Scan for the cell matching the given text and deliver its (X, Y) coordinate at center. 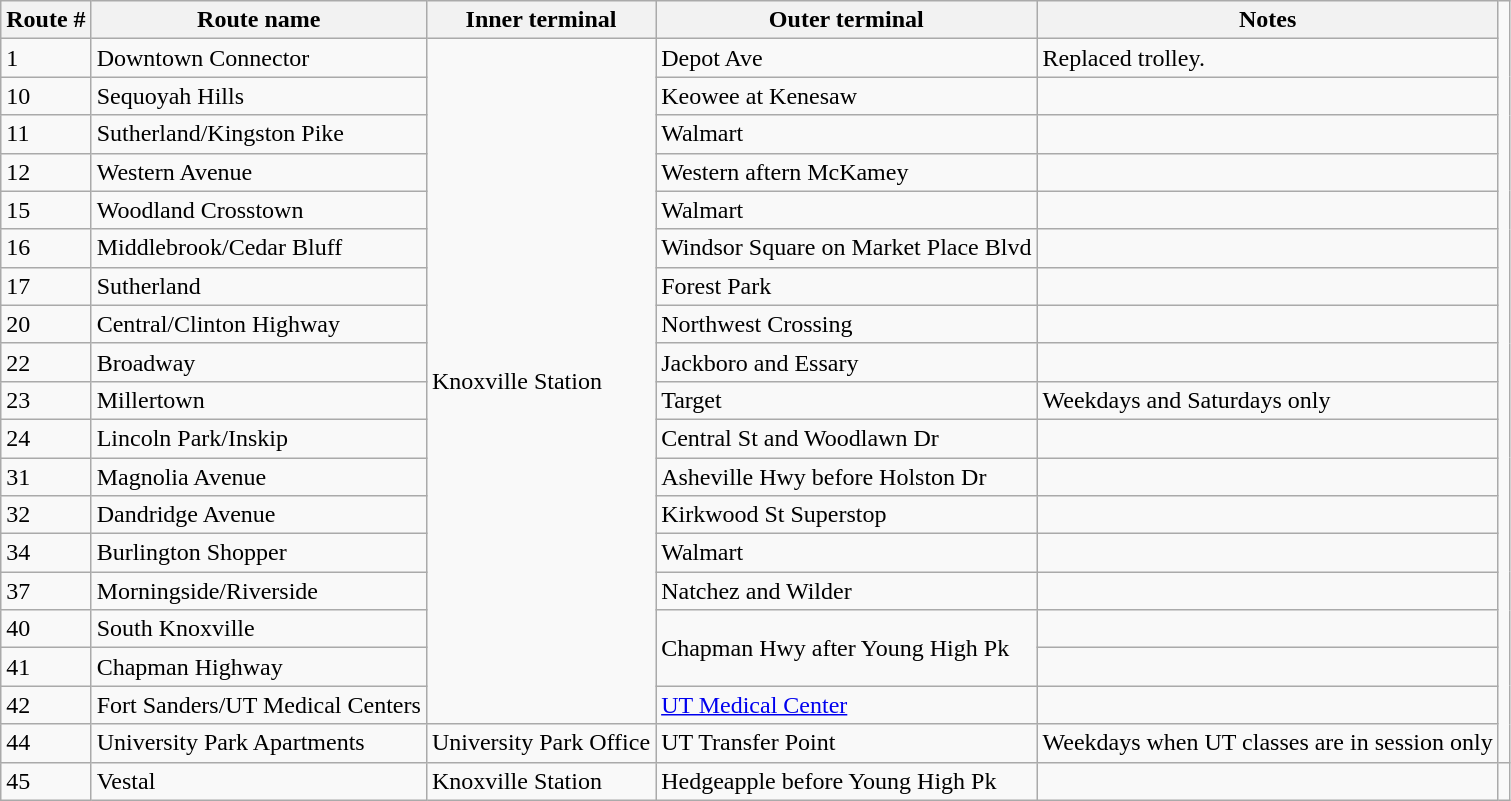
Jackboro and Essary (846, 362)
Vestal (258, 781)
Downtown Connector (258, 58)
24 (46, 438)
Forest Park (846, 286)
40 (46, 629)
Weekdays and Saturdays only (1268, 400)
Target (846, 400)
Sutherland/Kingston Pike (258, 134)
20 (46, 324)
Natchez and Wilder (846, 591)
Lincoln Park/Inskip (258, 438)
Fort Sanders/UT Medical Centers (258, 705)
37 (46, 591)
South Knoxville (258, 629)
Notes (1268, 20)
Asheville Hwy before Holston Dr (846, 477)
Middlebrook/Cedar Bluff (258, 248)
Inner terminal (540, 20)
Chapman Highway (258, 667)
22 (46, 362)
Broadway (258, 362)
Route # (46, 20)
Sequoyah Hills (258, 96)
42 (46, 705)
31 (46, 477)
Magnolia Avenue (258, 477)
Chapman Hwy after Young High Pk (846, 648)
11 (46, 134)
Depot Ave (846, 58)
UT Medical Center (846, 705)
Keowee at Kenesaw (846, 96)
Woodland Crosstown (258, 210)
Kirkwood St Superstop (846, 515)
41 (46, 667)
15 (46, 210)
Sutherland (258, 286)
17 (46, 286)
Route name (258, 20)
44 (46, 743)
Morningside/Riverside (258, 591)
University Park Office (540, 743)
10 (46, 96)
23 (46, 400)
1 (46, 58)
Millertown (258, 400)
Burlington Shopper (258, 553)
UT Transfer Point (846, 743)
Western aftern McKamey (846, 172)
34 (46, 553)
Central St and Woodlawn Dr (846, 438)
Western Avenue (258, 172)
45 (46, 781)
Weekdays when UT classes are in session only (1268, 743)
Dandridge Avenue (258, 515)
32 (46, 515)
16 (46, 248)
Outer terminal (846, 20)
12 (46, 172)
University Park Apartments (258, 743)
Hedgeapple before Young High Pk (846, 781)
Replaced trolley. (1268, 58)
Northwest Crossing (846, 324)
Windsor Square on Market Place Blvd (846, 248)
Central/Clinton Highway (258, 324)
